Provide the (X, Y) coordinate of the cell's center where the given text is located.  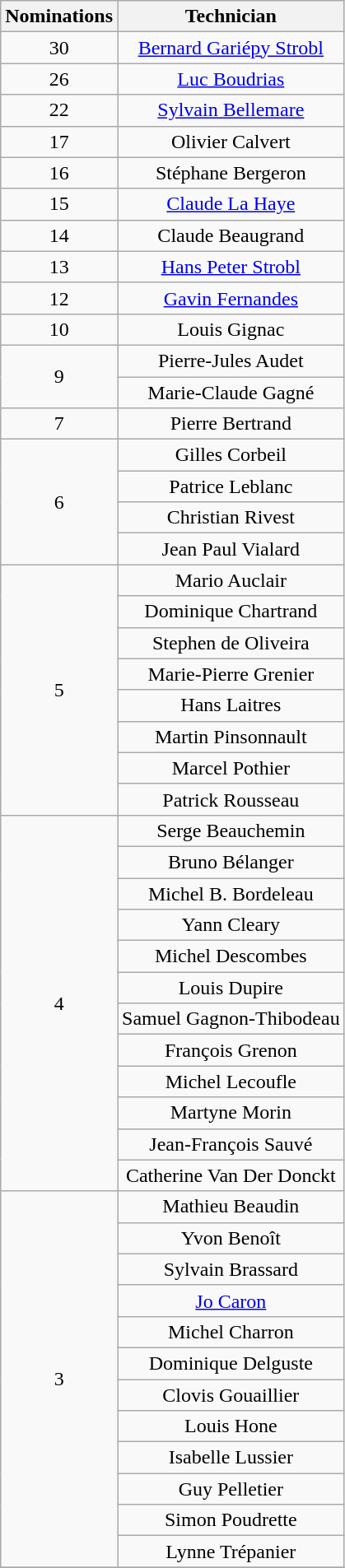
Michel B. Bordeleau (231, 893)
Marie-Claude Gagné (231, 393)
François Grenon (231, 1050)
Olivier Calvert (231, 142)
17 (59, 142)
Sylvain Bellemare (231, 110)
Gilles Corbeil (231, 455)
Louis Dupire (231, 988)
Dominique Chartrand (231, 612)
Michel Descombes (231, 956)
Samuel Gagnon-Thibodeau (231, 1019)
Sylvain Brassard (231, 1269)
26 (59, 79)
30 (59, 48)
10 (59, 329)
22 (59, 110)
Guy Pelletier (231, 1489)
Martyne Morin (231, 1113)
7 (59, 424)
3 (59, 1380)
Yvon Benoît (231, 1238)
Nominations (59, 16)
13 (59, 267)
14 (59, 235)
Louis Hone (231, 1426)
9 (59, 376)
Claude La Haye (231, 204)
Mario Auclair (231, 580)
Clovis Gouaillier (231, 1395)
Dominique Delguste (231, 1363)
Michel Charron (231, 1332)
Patrice Leblanc (231, 486)
Hans Peter Strobl (231, 267)
Martin Pinsonnault (231, 737)
16 (59, 173)
Michel Lecoufle (231, 1082)
Simon Poudrette (231, 1520)
Jean Paul Vialard (231, 549)
Isabelle Lussier (231, 1458)
Hans Laitres (231, 705)
Marcel Pothier (231, 768)
Claude Beaugrand (231, 235)
Mathieu Beaudin (231, 1207)
6 (59, 502)
Patrick Rousseau (231, 799)
4 (59, 1003)
Gavin Fernandes (231, 298)
Serge Beauchemin (231, 831)
Yann Cleary (231, 925)
5 (59, 690)
Marie-Pierre Grenier (231, 674)
Luc Boudrias (231, 79)
Catherine Van Der Donckt (231, 1175)
Bruno Bélanger (231, 862)
Christian Rivest (231, 518)
Lynne Trépanier (231, 1552)
Pierre-Jules Audet (231, 361)
Louis Gignac (231, 329)
Jo Caron (231, 1300)
Stéphane Bergeron (231, 173)
Technician (231, 16)
Jean-François Sauvé (231, 1144)
Stephen de Oliveira (231, 643)
Bernard Gariépy Strobl (231, 48)
12 (59, 298)
15 (59, 204)
Pierre Bertrand (231, 424)
